Extract the (x, y) coordinate from the center of the cell holding the provided text.  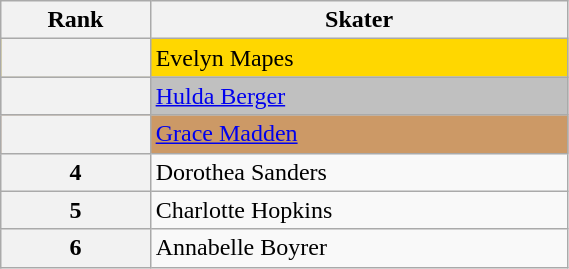
Annabelle Boyrer (359, 248)
5 (76, 210)
6 (76, 248)
Hulda Berger (359, 96)
4 (76, 172)
Dorothea Sanders (359, 172)
Grace Madden (359, 134)
Skater (359, 20)
Charlotte Hopkins (359, 210)
Evelyn Mapes (359, 58)
Rank (76, 20)
